Determine the [X, Y] coordinate at the center of the cell enclosing the given text.  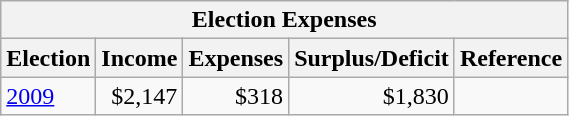
Income [140, 58]
$318 [236, 96]
Surplus/Deficit [372, 58]
Expenses [236, 58]
2009 [48, 96]
Reference [510, 58]
$2,147 [140, 96]
$1,830 [372, 96]
Election [48, 58]
Election Expenses [284, 20]
